Extract the (x, y) coordinate from the center of the cell holding the provided text.  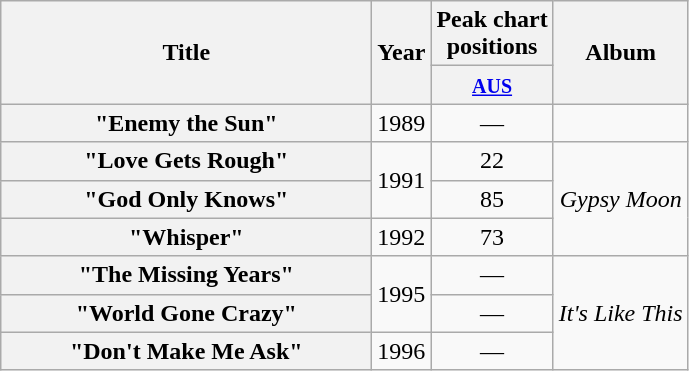
Title (186, 52)
It's Like This (620, 313)
"World Gone Crazy" (186, 313)
Album (620, 52)
1989 (402, 123)
Peak chartpositions (492, 34)
"The Missing Years" (186, 275)
1992 (402, 237)
"Don't Make Me Ask" (186, 351)
"Whisper" (186, 237)
73 (492, 237)
1996 (402, 351)
AUS (492, 85)
22 (492, 161)
"Enemy the Sun" (186, 123)
1995 (402, 294)
"Love Gets Rough" (186, 161)
1991 (402, 180)
85 (492, 199)
"God Only Knows" (186, 199)
Year (402, 52)
Gypsy Moon (620, 199)
